Pinpoint the cell where the given text exists, returning its (X, Y) midpoint coordinate. 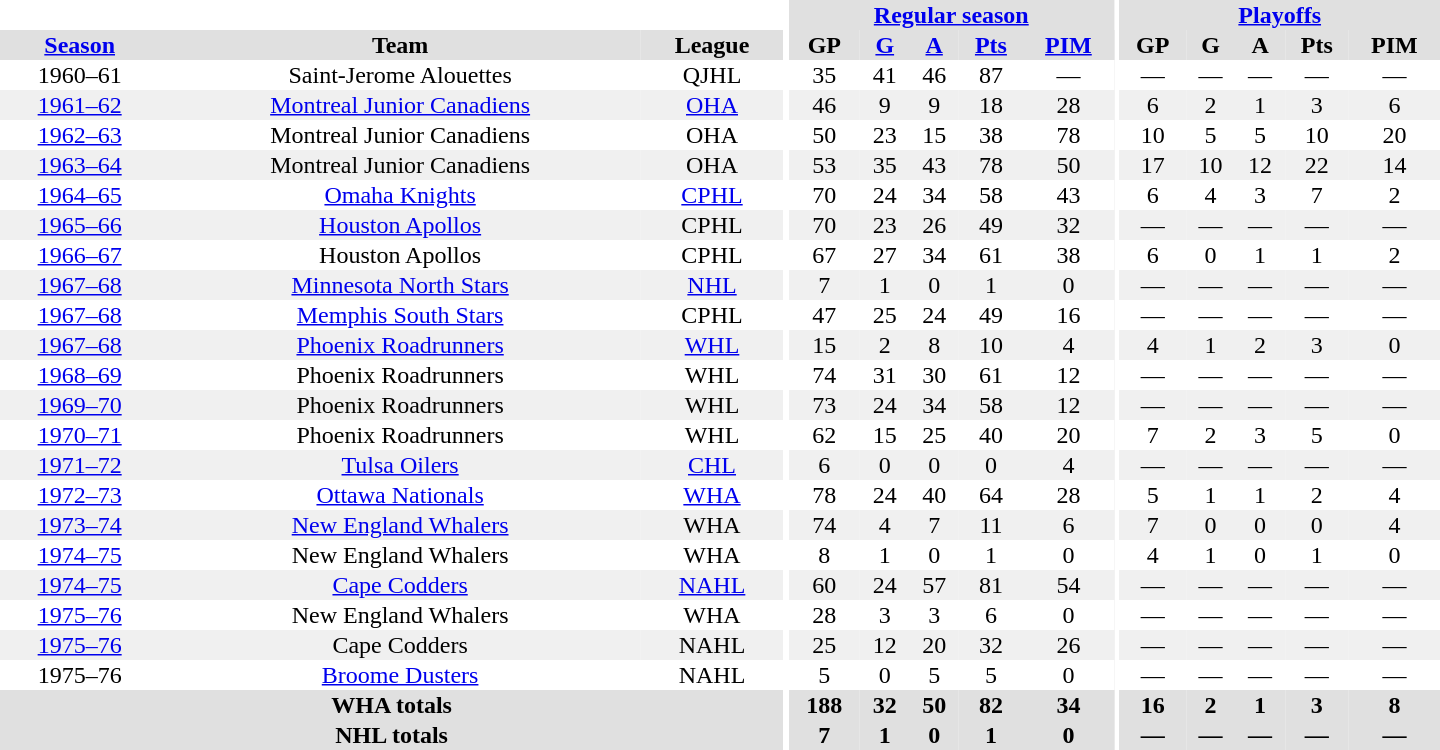
57 (934, 585)
87 (991, 75)
WHA totals (392, 705)
1971–72 (80, 465)
47 (824, 315)
Playoffs (1280, 15)
60 (824, 585)
NHL (712, 285)
Ottawa Nationals (400, 495)
27 (884, 255)
73 (824, 405)
Season (80, 45)
1970–71 (80, 435)
1961–62 (80, 105)
Saint-Jerome Alouettes (400, 75)
14 (1394, 165)
League (712, 45)
Broome Dusters (400, 675)
Memphis South Stars (400, 315)
Tulsa Oilers (400, 465)
Minnesota North Stars (400, 285)
Omaha Knights (400, 195)
1966–67 (80, 255)
30 (934, 375)
CHL (712, 465)
1973–74 (80, 525)
64 (991, 495)
81 (991, 585)
62 (824, 435)
1960–61 (80, 75)
31 (884, 375)
Regular season (952, 15)
1972–73 (80, 495)
1969–70 (80, 405)
1963–64 (80, 165)
67 (824, 255)
Team (400, 45)
11 (991, 525)
17 (1152, 165)
18 (991, 105)
1962–63 (80, 135)
QJHL (712, 75)
NHL totals (392, 735)
1968–69 (80, 375)
22 (1317, 165)
53 (824, 165)
82 (991, 705)
188 (824, 705)
54 (1068, 585)
1965–66 (80, 225)
1964–65 (80, 195)
41 (884, 75)
